Identify which cell holds the provided text, then report its (x, y) central coordinate. 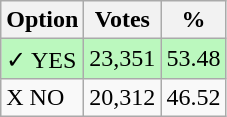
46.52 (194, 97)
53.48 (194, 59)
20,312 (122, 97)
% (194, 20)
Votes (122, 20)
23,351 (122, 59)
X NO (42, 97)
✓ YES (42, 59)
Option (42, 20)
